From the cell containing the given text, extract its center point as (x, y) coordinate. 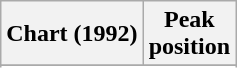
Peakposition (189, 34)
Chart (1992) (72, 34)
